Output the (x, y) coordinate of the center of the cell containing the given text.  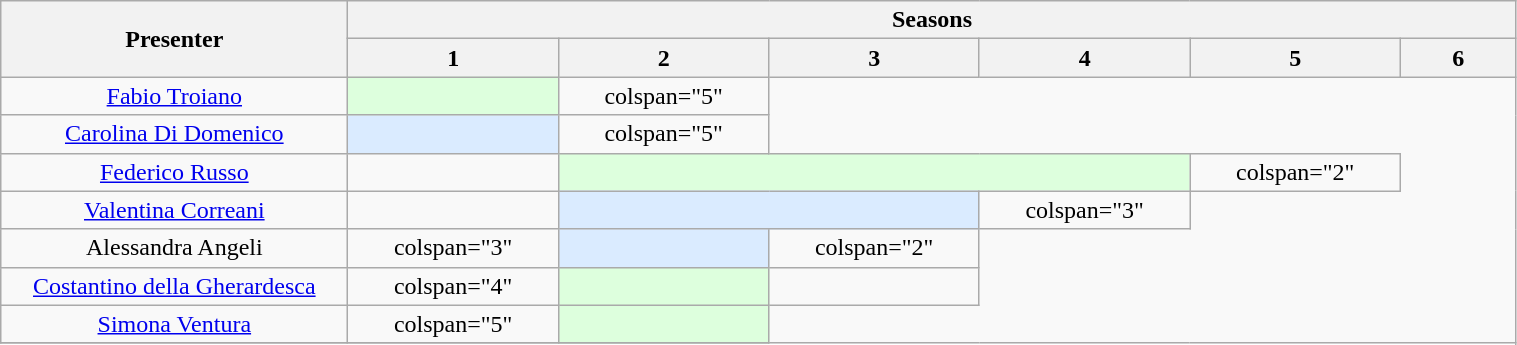
5 (1296, 58)
Federico Russo (174, 172)
colspan="4" (454, 286)
2 (664, 58)
Costantino della Gherardesca (174, 286)
Carolina Di Domenico (174, 134)
Seasons (932, 20)
4 (1084, 58)
1 (454, 58)
Fabio Troiano (174, 96)
6 (1458, 58)
3 (874, 58)
Valentina Correani (174, 210)
Alessandra Angeli (174, 248)
Simona Ventura (174, 324)
Presenter (174, 39)
